From the cell containing the given text, extract its center point as (x, y) coordinate. 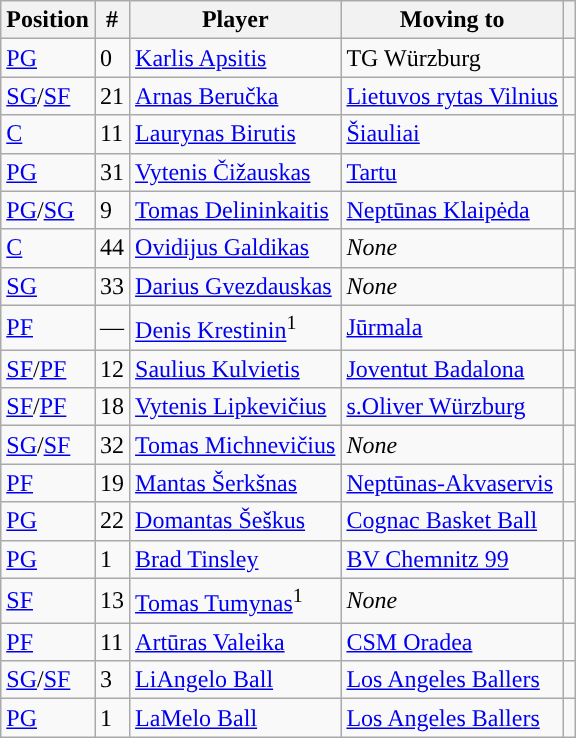
Vytenis Lipkevičius (236, 407)
Lietuvos rytas Vilnius (452, 96)
12 (112, 369)
Tomas Delininkaitis (236, 210)
SF (48, 600)
LaMelo Ball (236, 718)
SG (48, 286)
Vytenis Čižauskas (236, 172)
Karlis Apsitis (236, 58)
18 (112, 407)
32 (112, 445)
LiAngelo Ball (236, 680)
Domantas Šeškus (236, 521)
Tomas Michnevičius (236, 445)
3 (112, 680)
9 (112, 210)
Artūras Valeika (236, 642)
Darius Gvezdauskas (236, 286)
Saulius Kulvietis (236, 369)
Jūrmala (452, 328)
0 (112, 58)
Neptūnas Klaipėda (452, 210)
13 (112, 600)
— (112, 328)
Šiauliai (452, 134)
Ovidijus Galdikas (236, 248)
TG Würzburg (452, 58)
PG/SG (48, 210)
Player (236, 20)
21 (112, 96)
BV Chemnitz 99 (452, 559)
s.Oliver Würzburg (452, 407)
Position (48, 20)
Cognac Basket Ball (452, 521)
22 (112, 521)
Neptūnas-Akvaservis (452, 483)
Mantas Šerkšnas (236, 483)
Tartu (452, 172)
31 (112, 172)
19 (112, 483)
Laurynas Birutis (236, 134)
44 (112, 248)
Moving to (452, 20)
Arnas Beručka (236, 96)
CSM Oradea (452, 642)
Denis Krestinin1 (236, 328)
33 (112, 286)
Tomas Tumynas1 (236, 600)
Brad Tinsley (236, 559)
Joventut Badalona (452, 369)
# (112, 20)
